Scan for the cell matching the given text and deliver its (X, Y) coordinate at center. 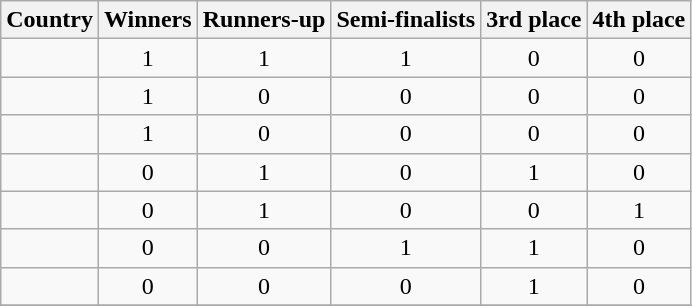
4th place (639, 20)
Winners (148, 20)
Runners-up (264, 20)
Country (50, 20)
3rd place (534, 20)
Semi-finalists (406, 20)
